Identify which cell holds the provided text, then report its [X, Y] central coordinate. 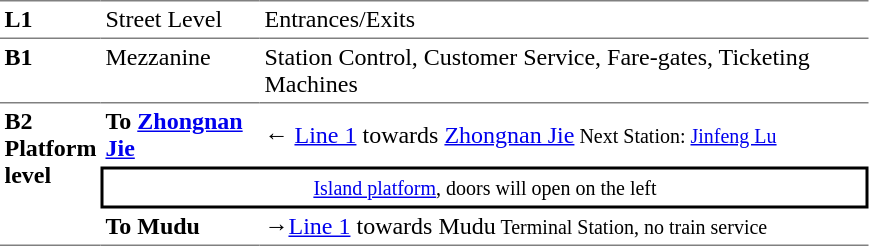
Entrances/Exits [564, 20]
Station Control, Customer Service, Fare-gates, Ticketing Machines [564, 70]
B2Platform level [50, 174]
To Zhongnan Jie [180, 134]
Mezzanine [180, 70]
To Mudu [180, 227]
Street Level [180, 20]
L1 [50, 20]
→Line 1 towards Mudu Terminal Station, no train service [564, 227]
← Line 1 towards Zhongnan Jie Next Station: Jinfeng Lu [564, 134]
Island platform, doors will open on the left [485, 187]
B1 [50, 70]
